Detect which cell encompasses the target text, then output its [x, y] center coordinate. 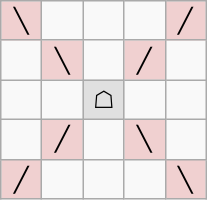
☖ [104, 100]
